Determine the (x, y) coordinate at the center of the cell enclosing the given text.  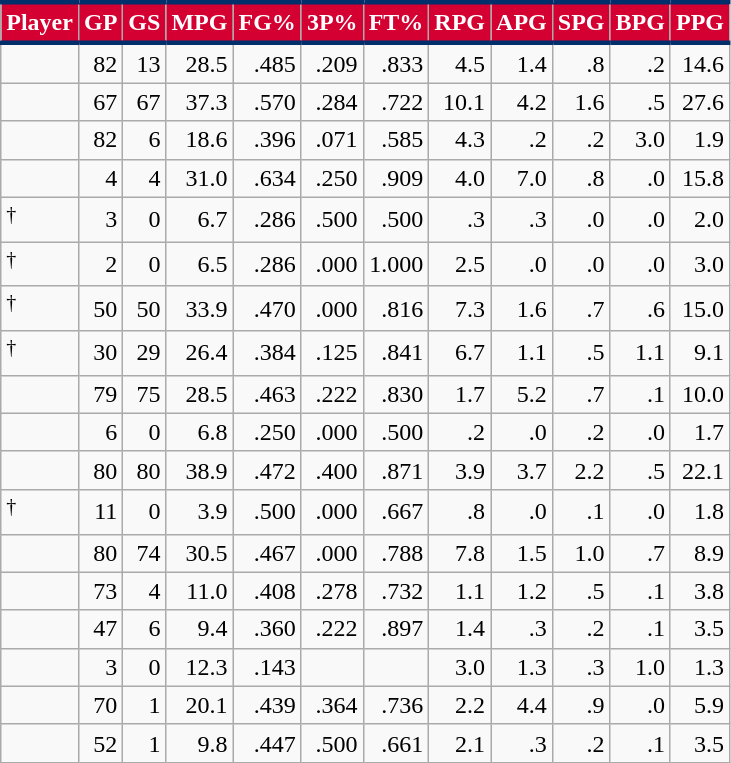
4.5 (460, 63)
.143 (267, 667)
.634 (267, 178)
2.0 (700, 220)
33.9 (200, 308)
.909 (396, 178)
.447 (267, 743)
.9 (581, 705)
.364 (332, 705)
.384 (267, 354)
22.1 (700, 470)
1.5 (522, 553)
74 (144, 553)
5.9 (700, 705)
.396 (267, 140)
Player (40, 22)
7.8 (460, 553)
75 (144, 394)
2.5 (460, 264)
.841 (396, 354)
3P% (332, 22)
38.9 (200, 470)
1.2 (522, 591)
52 (100, 743)
.833 (396, 63)
.667 (396, 512)
.278 (332, 591)
70 (100, 705)
1.000 (396, 264)
FT% (396, 22)
.467 (267, 553)
1.9 (700, 140)
.472 (267, 470)
RPG (460, 22)
5.2 (522, 394)
15.8 (700, 178)
.439 (267, 705)
4.2 (522, 102)
18.6 (200, 140)
12.3 (200, 667)
.408 (267, 591)
6.5 (200, 264)
.071 (332, 140)
GP (100, 22)
9.4 (200, 629)
.732 (396, 591)
.871 (396, 470)
3.7 (522, 470)
8.9 (700, 553)
2.1 (460, 743)
29 (144, 354)
.585 (396, 140)
.816 (396, 308)
.125 (332, 354)
.661 (396, 743)
11 (100, 512)
73 (100, 591)
MPG (200, 22)
PPG (700, 22)
.485 (267, 63)
.722 (396, 102)
9.1 (700, 354)
GS (144, 22)
10.1 (460, 102)
30.5 (200, 553)
4.0 (460, 178)
26.4 (200, 354)
.470 (267, 308)
SPG (581, 22)
20.1 (200, 705)
FG% (267, 22)
4.4 (522, 705)
13 (144, 63)
37.3 (200, 102)
.570 (267, 102)
APG (522, 22)
.360 (267, 629)
27.6 (700, 102)
10.0 (700, 394)
7.0 (522, 178)
1.8 (700, 512)
.897 (396, 629)
4.3 (460, 140)
79 (100, 394)
2 (100, 264)
.6 (640, 308)
.209 (332, 63)
.736 (396, 705)
3.8 (700, 591)
6.8 (200, 432)
.830 (396, 394)
.463 (267, 394)
.284 (332, 102)
30 (100, 354)
BPG (640, 22)
.788 (396, 553)
31.0 (200, 178)
47 (100, 629)
7.3 (460, 308)
14.6 (700, 63)
15.0 (700, 308)
.400 (332, 470)
9.8 (200, 743)
11.0 (200, 591)
